Find where the given text appears and provide that cell's center as (X, Y) coordinate. 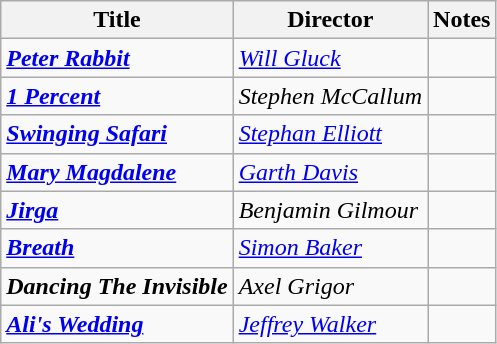
Director (330, 20)
Stephen McCallum (330, 96)
Jeffrey Walker (330, 324)
Mary Magdalene (117, 172)
Jirga (117, 210)
Benjamin Gilmour (330, 210)
Swinging Safari (117, 134)
Notes (462, 20)
Dancing The Invisible (117, 286)
1 Percent (117, 96)
Will Gluck (330, 58)
Breath (117, 248)
Ali's Wedding (117, 324)
Garth Davis (330, 172)
Axel Grigor (330, 286)
Title (117, 20)
Simon Baker (330, 248)
Peter Rabbit (117, 58)
Stephan Elliott (330, 134)
